Scan for the cell matching the given text and deliver its (x, y) coordinate at center. 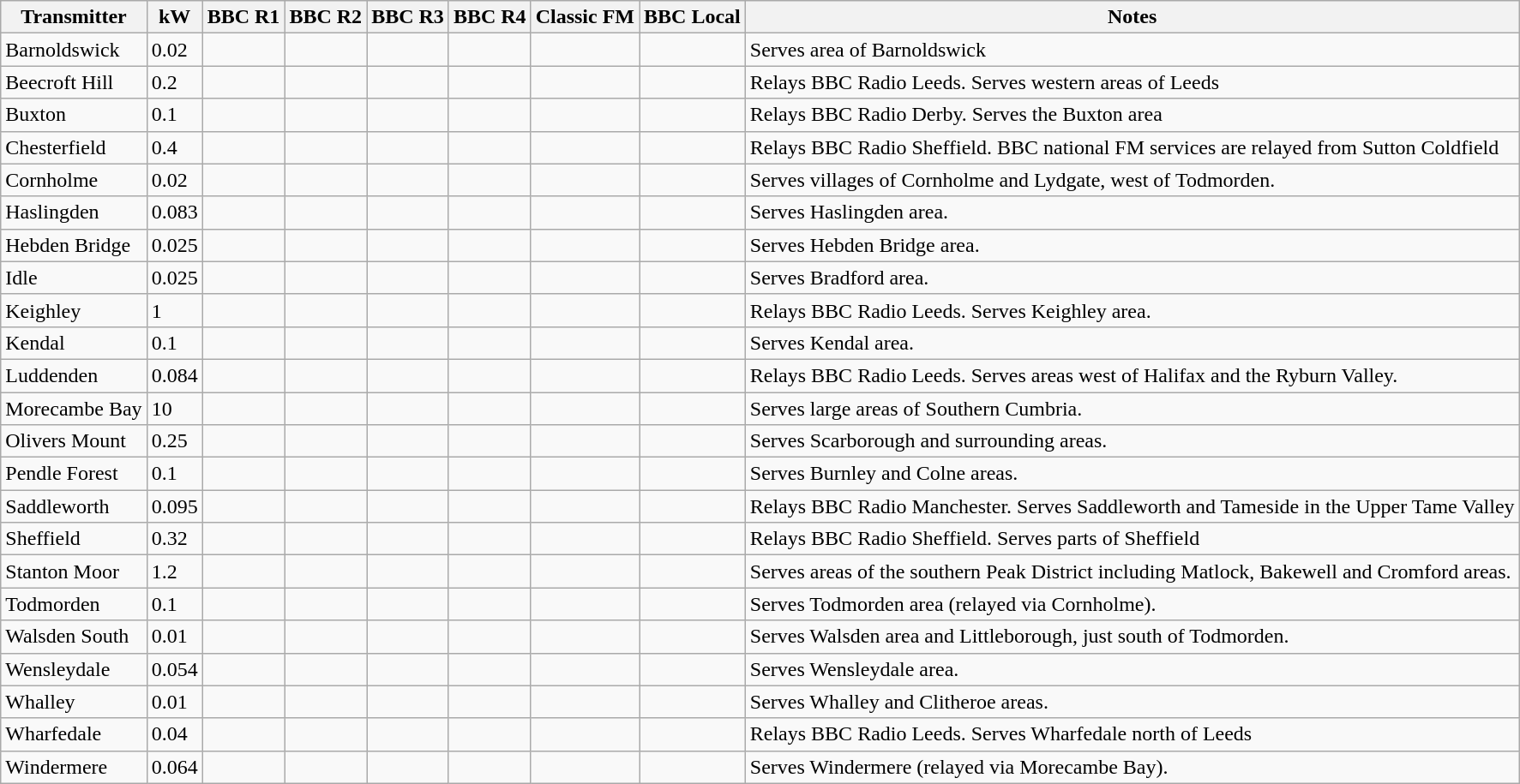
Walsden South (74, 637)
Relays BBC Radio Leeds. Serves Keighley area. (1132, 310)
Serves Walsden area and Littleborough, just south of Todmorden. (1132, 637)
Idle (74, 278)
Serves Wensleydale area. (1132, 669)
Hebden Bridge (74, 245)
Serves large areas of Southern Cumbria. (1132, 409)
Barnoldswick (74, 50)
Serves Scarborough and surrounding areas. (1132, 441)
0.2 (175, 82)
BBC R2 (326, 17)
Todmorden (74, 604)
Serves villages of Cornholme and Lydgate, west of Todmorden. (1132, 180)
Buxton (74, 115)
BBC R3 (408, 17)
Relays BBC Radio Sheffield. Serves parts of Sheffield (1132, 539)
Relays BBC Radio Manchester. Serves Saddleworth and Tameside in the Upper Tame Valley (1132, 506)
BBC R4 (490, 17)
Sheffield (74, 539)
kW (175, 17)
Serves Haslingden area. (1132, 212)
0.095 (175, 506)
1 (175, 310)
Serves Burnley and Colne areas. (1132, 474)
0.04 (175, 734)
0.4 (175, 147)
Relays BBC Radio Leeds. Serves Wharfedale north of Leeds (1132, 734)
Wensleydale (74, 669)
Cornholme (74, 180)
Classic FM (585, 17)
Serves Todmorden area (relayed via Cornholme). (1132, 604)
Kendal (74, 343)
Chesterfield (74, 147)
Olivers Mount (74, 441)
BBC R1 (243, 17)
Wharfedale (74, 734)
Transmitter (74, 17)
Relays BBC Radio Sheffield. BBC national FM services are relayed from Sutton Coldfield (1132, 147)
0.054 (175, 669)
Stanton Moor (74, 572)
0.25 (175, 441)
Pendle Forest (74, 474)
1.2 (175, 572)
Whalley (74, 702)
Relays BBC Radio Derby. Serves the Buxton area (1132, 115)
Serves Windermere (relayed via Morecambe Bay). (1132, 767)
Saddleworth (74, 506)
0.32 (175, 539)
BBC Local (693, 17)
Morecambe Bay (74, 409)
Beecroft Hill (74, 82)
Serves areas of the southern Peak District including Matlock, Bakewell and Cromford areas. (1132, 572)
0.084 (175, 375)
Relays BBC Radio Leeds. Serves areas west of Halifax and the Ryburn Valley. (1132, 375)
Windermere (74, 767)
Serves Bradford area. (1132, 278)
Luddenden (74, 375)
Notes (1132, 17)
Relays BBC Radio Leeds. Serves western areas of Leeds (1132, 82)
Keighley (74, 310)
Haslingden (74, 212)
Serves area of Barnoldswick (1132, 50)
10 (175, 409)
0.064 (175, 767)
Serves Kendal area. (1132, 343)
Serves Hebden Bridge area. (1132, 245)
0.083 (175, 212)
Serves Whalley and Clitheroe areas. (1132, 702)
